Return the [X, Y] coordinate for the center point of the cell that contains the specified text.  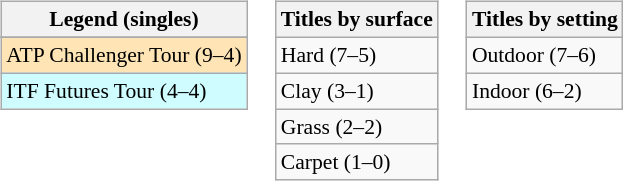
Indoor (6–2) [545, 91]
Legend (singles) [124, 20]
ITF Futures Tour (4–4) [124, 91]
Clay (3–1) [357, 91]
Titles by setting [545, 20]
Outdoor (7–6) [545, 55]
Grass (2–2) [357, 127]
Titles by surface [357, 20]
Carpet (1–0) [357, 162]
ATP Challenger Tour (9–4) [124, 55]
Hard (7–5) [357, 55]
